From the cell containing the given text, extract its center point as [x, y] coordinate. 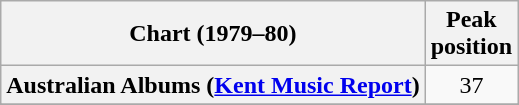
Peakposition [471, 34]
Australian Albums (Kent Music Report) [213, 85]
37 [471, 85]
Chart (1979–80) [213, 34]
